Capture the cell that displays the provided text and extract its [X, Y] central coordinate. 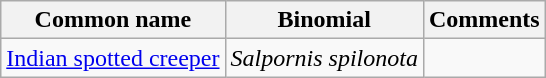
Salpornis spilonota [324, 58]
Binomial [324, 20]
Common name [113, 20]
Indian spotted creeper [113, 58]
Comments [484, 20]
